Return [X, Y] of the center of cell containing provided text 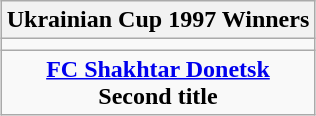
Ukrainian Cup 1997 Winners [158, 20]
FC Shakhtar DonetskSecond title [158, 82]
